Find where the given text appears and provide that cell's center as (x, y) coordinate. 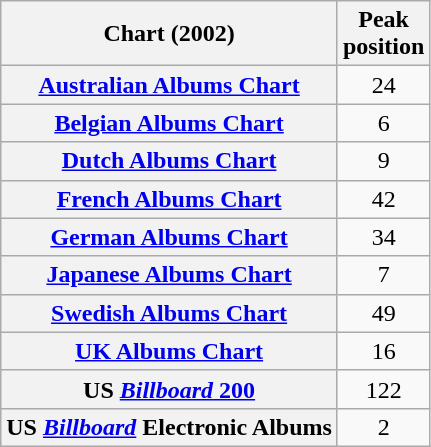
German Albums Chart (170, 237)
Peakposition (383, 34)
Japanese Albums Chart (170, 275)
Belgian Albums Chart (170, 123)
7 (383, 275)
UK Albums Chart (170, 351)
16 (383, 351)
Swedish Albums Chart (170, 313)
US Billboard Electronic Albums (170, 427)
42 (383, 199)
24 (383, 85)
9 (383, 161)
US Billboard 200 (170, 389)
49 (383, 313)
Australian Albums Chart (170, 85)
122 (383, 389)
French Albums Chart (170, 199)
Chart (2002) (170, 34)
34 (383, 237)
2 (383, 427)
6 (383, 123)
Dutch Albums Chart (170, 161)
